Pinpoint the cell where the given text exists, returning its (X, Y) midpoint coordinate. 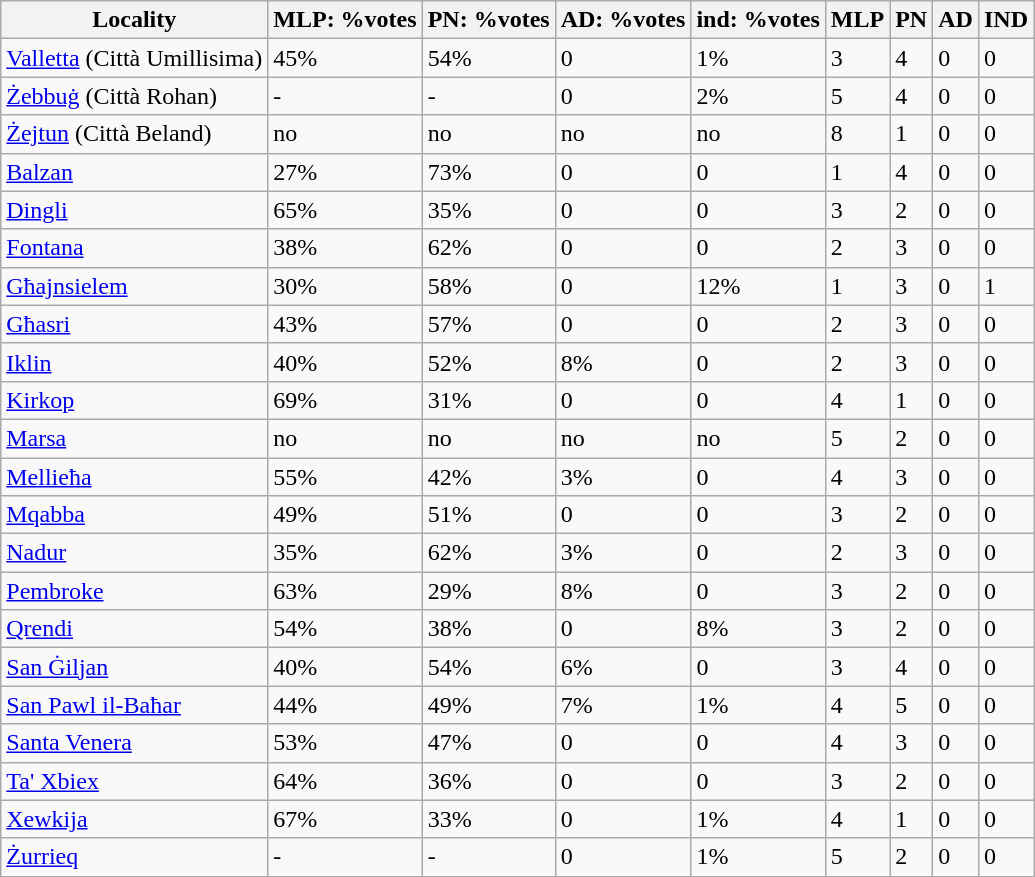
44% (345, 705)
Dingli (134, 210)
Mqabba (134, 515)
MLP (857, 20)
63% (345, 591)
Żurrieq (134, 857)
73% (488, 172)
Locality (134, 20)
8 (857, 134)
Għasri (134, 324)
55% (345, 477)
30% (345, 286)
Għajnsielem (134, 286)
Nadur (134, 553)
IND (1006, 20)
57% (488, 324)
AD: %votes (623, 20)
47% (488, 743)
51% (488, 515)
36% (488, 781)
53% (345, 743)
Iklin (134, 362)
Pembroke (134, 591)
33% (488, 819)
San Pawl il-Baħar (134, 705)
43% (345, 324)
52% (488, 362)
Fontana (134, 248)
2% (758, 96)
San Ġiljan (134, 667)
7% (623, 705)
PN: %votes (488, 20)
Żejtun (Città Beland) (134, 134)
AD (956, 20)
45% (345, 58)
Żebbuġ (Città Rohan) (134, 96)
Xewkija (134, 819)
Balzan (134, 172)
Kirkop (134, 400)
58% (488, 286)
Santa Venera (134, 743)
27% (345, 172)
Mellieħa (134, 477)
12% (758, 286)
MLP: %votes (345, 20)
ind: %votes (758, 20)
31% (488, 400)
64% (345, 781)
Ta' Xbiex (134, 781)
Qrendi (134, 629)
6% (623, 667)
67% (345, 819)
65% (345, 210)
69% (345, 400)
Marsa (134, 438)
PN (912, 20)
42% (488, 477)
29% (488, 591)
Valletta (Città Umillisima) (134, 58)
